From the cell containing the given text, extract its center point as (X, Y) coordinate. 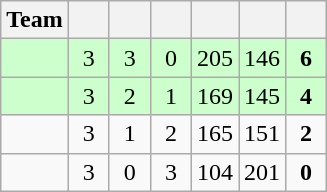
146 (262, 58)
151 (262, 134)
6 (306, 58)
165 (214, 134)
205 (214, 58)
145 (262, 96)
104 (214, 172)
201 (262, 172)
Team (35, 20)
169 (214, 96)
4 (306, 96)
